Search for the cell housing the specified text and yield its [x, y] center coordinate. 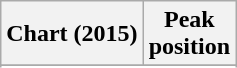
Peakposition [189, 34]
Chart (2015) [72, 34]
